Locate the cell with the specified text and output its [X, Y] center coordinate. 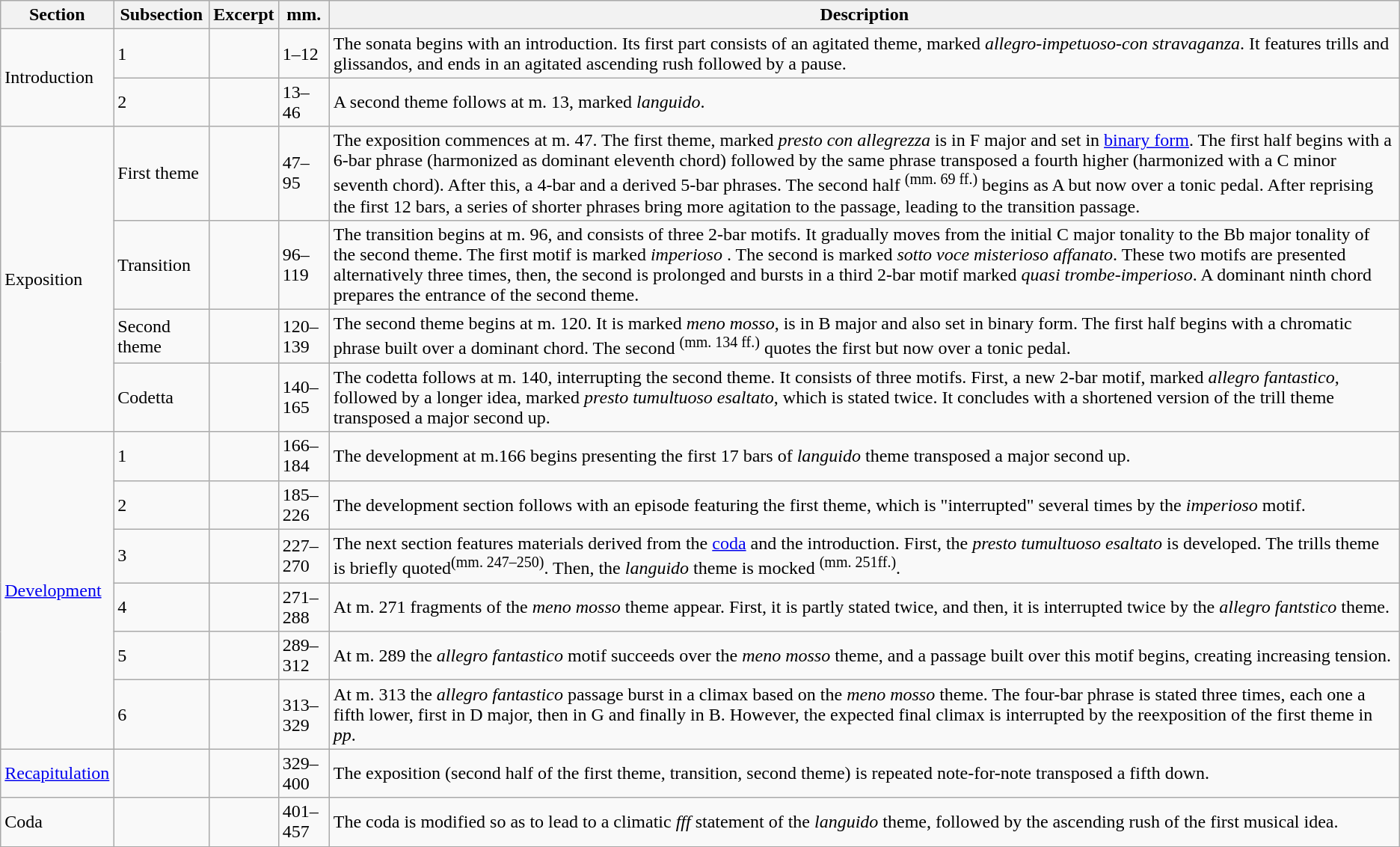
Exposition [57, 279]
13–46 [304, 102]
First theme [162, 174]
Subsection [162, 15]
3 [162, 556]
166–184 [304, 456]
Codetta [162, 397]
271–288 [304, 608]
289–312 [304, 655]
The development section follows with an episode featuring the first theme, which is "interrupted" several times by the imperioso motif. [865, 504]
47–95 [304, 174]
6 [162, 715]
mm. [304, 15]
The development at m.166 begins presenting the first 17 bars of languido theme transposed a major second up. [865, 456]
401–457 [304, 822]
The exposition (second half of the first theme, transition, second theme) is repeated note-for-note transposed a fifth down. [865, 774]
Section [57, 15]
Introduction [57, 78]
Transition [162, 265]
Development [57, 590]
313–329 [304, 715]
At m. 289 the allegro fantastico motif succeeds over the meno mosso theme, and a passage built over this motif begins, creating increasing tension. [865, 655]
140–165 [304, 397]
1–12 [304, 54]
Description [865, 15]
96–119 [304, 265]
185–226 [304, 504]
Excerpt [244, 15]
A second theme follows at m. 13, marked languido. [865, 102]
Second theme [162, 337]
5 [162, 655]
120–139 [304, 337]
Coda [57, 822]
227–270 [304, 556]
329–400 [304, 774]
The coda is modified so as to lead to a climatic fff statement of the languido theme, followed by the ascending rush of the first musical idea. [865, 822]
4 [162, 608]
Recapitulation [57, 774]
